Find where the given text appears and provide that cell's center as (x, y) coordinate. 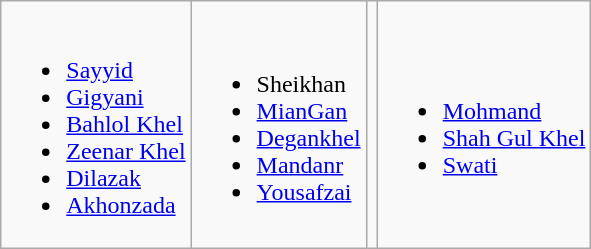
MohmandShah Gul KhelSwati (484, 125)
SheikhanMianGanDegankhelMandanrYousafzai (278, 125)
SayyidGigyaniBahlol KhelZeenar KhelDilazakAkhonzada (96, 125)
